Capture the cell that displays the provided text and extract its (X, Y) central coordinate. 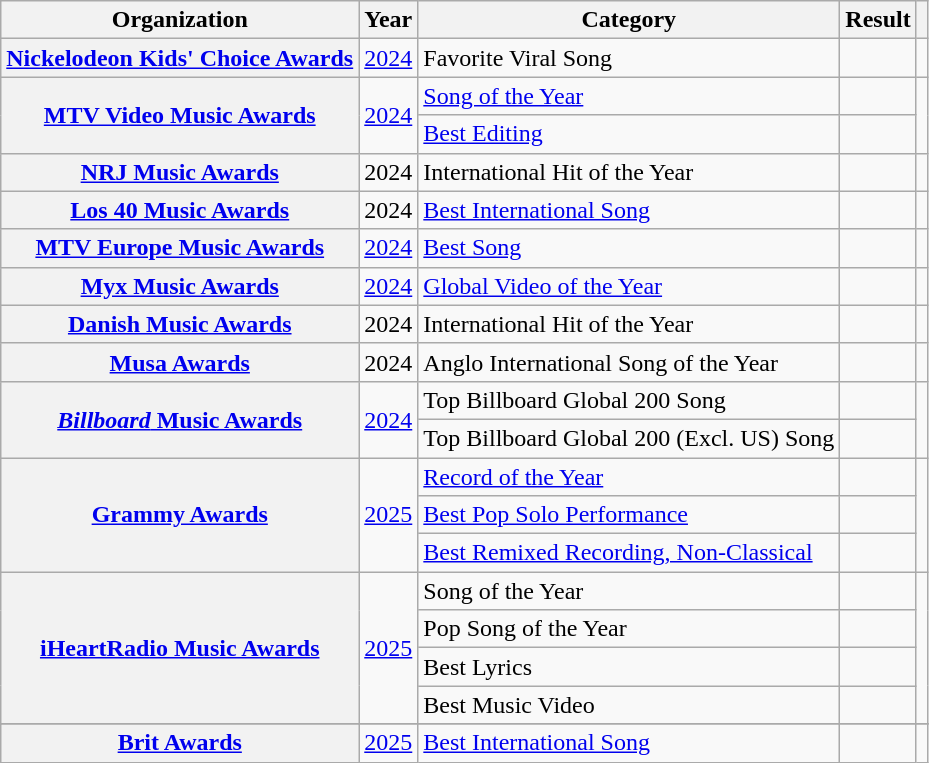
Best Song (629, 248)
Best Music Video (629, 705)
Billboard Music Awards (180, 419)
NRJ Music Awards (180, 172)
Anglo International Song of the Year (629, 362)
Record of the Year (629, 477)
Best Lyrics (629, 667)
Best Pop Solo Performance (629, 515)
Pop Song of the Year (629, 629)
Danish Music Awards (180, 324)
Nickelodeon Kids' Choice Awards (180, 58)
MTV Europe Music Awards (180, 248)
MTV Video Music Awards (180, 115)
Musa Awards (180, 362)
Los 40 Music Awards (180, 210)
Category (629, 20)
Organization (180, 20)
Global Video of the Year (629, 286)
Top Billboard Global 200 Song (629, 400)
Result (878, 20)
Best Editing (629, 134)
iHeartRadio Music Awards (180, 648)
Myx Music Awards (180, 286)
Favorite Viral Song (629, 58)
Grammy Awards (180, 515)
Top Billboard Global 200 (Excl. US) Song (629, 438)
Best Remixed Recording, Non-Classical (629, 553)
Year (388, 20)
Brit Awards (180, 743)
